Scan for the cell matching the given text and deliver its [x, y] coordinate at center. 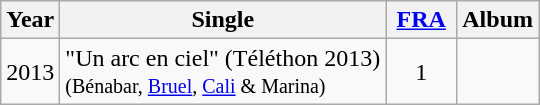
FRA [422, 20]
Year [30, 20]
2013 [30, 72]
Single [223, 20]
"Un arc en ciel" (Téléthon 2013)(Bénabar, Bruel, Cali & Marina) [223, 72]
Album [498, 20]
1 [422, 72]
